Identify which cell holds the provided text, then report its [X, Y] central coordinate. 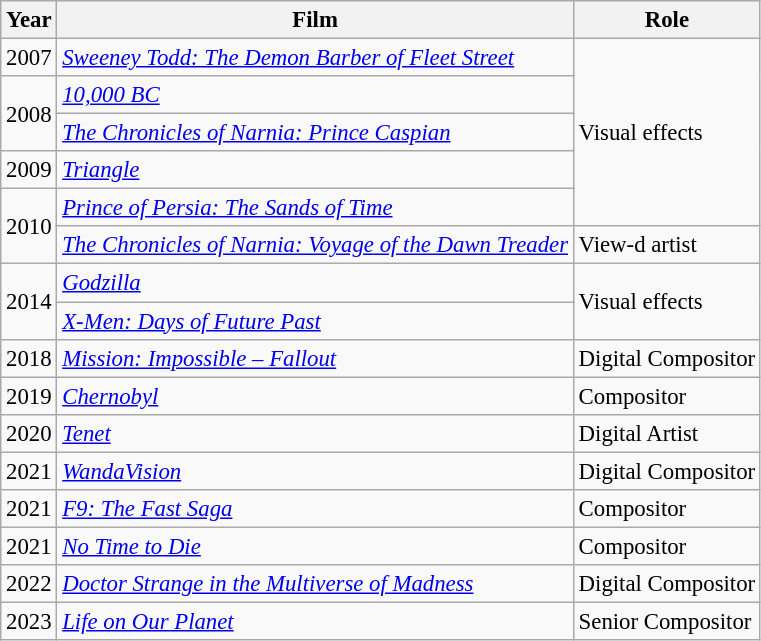
2023 [29, 621]
Godzilla [315, 283]
No Time to Die [315, 546]
WandaVision [315, 471]
View-d artist [666, 245]
2014 [29, 302]
Tenet [315, 433]
The Chronicles of Narnia: Prince Caspian [315, 133]
2018 [29, 358]
2020 [29, 433]
Year [29, 20]
Doctor Strange in the Multiverse of Madness [315, 584]
10,000 BC [315, 95]
Sweeney Todd: The Demon Barber of Fleet Street [315, 58]
Digital Artist [666, 433]
2008 [29, 114]
Triangle [315, 170]
Mission: Impossible – Fallout [315, 358]
Film [315, 20]
X-Men: Days of Future Past [315, 321]
Life on Our Planet [315, 621]
Prince of Persia: The Sands of Time [315, 208]
Role [666, 20]
F9: The Fast Saga [315, 509]
2009 [29, 170]
The Chronicles of Narnia: Voyage of the Dawn Treader [315, 245]
Senior Compositor [666, 621]
Chernobyl [315, 396]
2022 [29, 584]
2019 [29, 396]
2007 [29, 58]
2010 [29, 226]
